Capture the cell that displays the provided text and extract its [X, Y] central coordinate. 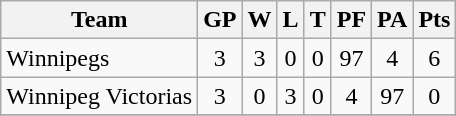
W [260, 20]
PA [392, 20]
Winnipeg Victorias [100, 96]
L [290, 20]
PF [351, 20]
6 [434, 58]
Team [100, 20]
T [318, 20]
GP [220, 20]
Pts [434, 20]
Winnipegs [100, 58]
